Extract the (x, y) coordinate from the center of the cell holding the provided text.  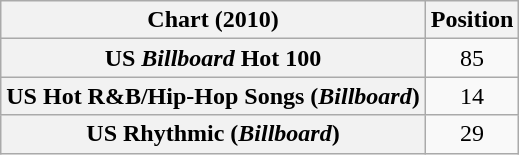
Position (472, 20)
US Hot R&B/Hip-Hop Songs (Billboard) (213, 96)
Chart (2010) (213, 20)
US Billboard Hot 100 (213, 58)
85 (472, 58)
14 (472, 96)
29 (472, 134)
US Rhythmic (Billboard) (213, 134)
